Return the (x, y) coordinate for the center point of the cell that contains the specified text.  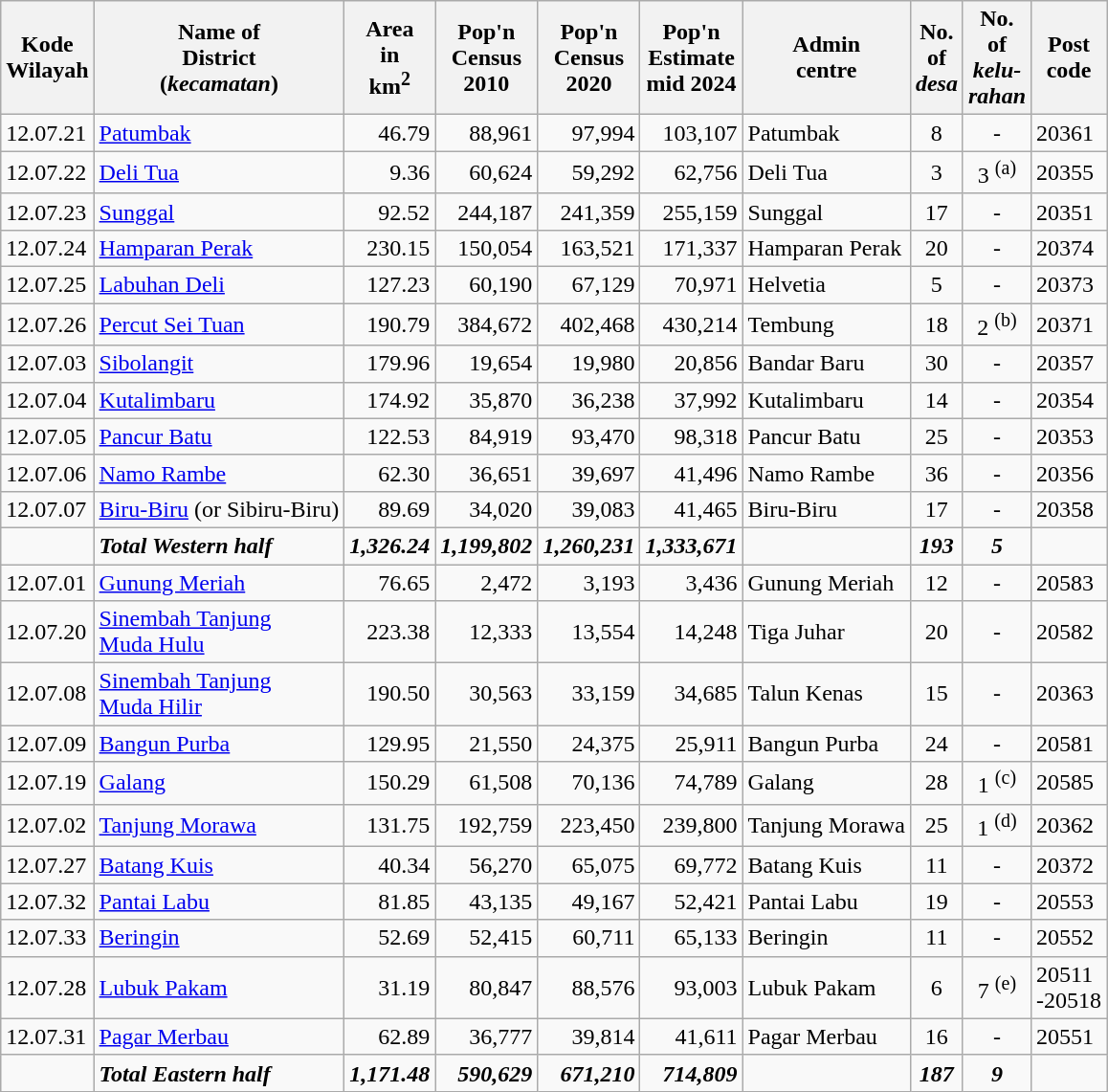
60,624 (486, 172)
12.07.22 (48, 172)
59,292 (589, 172)
20372 (1070, 865)
103,107 (691, 133)
39,083 (589, 509)
74,789 (691, 783)
62.89 (390, 1036)
150.29 (390, 783)
3,193 (589, 583)
Talun Kenas (827, 695)
12.07.20 (48, 632)
40.34 (390, 865)
88,576 (589, 988)
122.53 (390, 436)
20581 (1070, 744)
9.36 (390, 172)
Helvetia (827, 285)
192,759 (486, 825)
12.07.06 (48, 473)
70,136 (589, 783)
171,337 (691, 248)
39,697 (589, 473)
Biru-Biru (or Sibiru-Biru) (219, 509)
19 (936, 902)
150,054 (486, 248)
65,133 (691, 938)
12.07.25 (48, 285)
7 (e) (997, 988)
21,550 (486, 744)
671,210 (589, 1073)
Pop'nEstimate mid 2024 (691, 57)
20373 (1070, 285)
33,159 (589, 695)
12.07.09 (48, 744)
19,654 (486, 364)
Total Western half (219, 546)
24,375 (589, 744)
20374 (1070, 248)
81.85 (390, 902)
36,651 (486, 473)
16 (936, 1036)
37,992 (691, 400)
193 (936, 546)
223,450 (589, 825)
97,994 (589, 133)
65,075 (589, 865)
20553 (1070, 902)
19,980 (589, 364)
Total Eastern half (219, 1073)
402,468 (589, 325)
18 (936, 325)
2 (b) (997, 325)
12.07.21 (48, 133)
Kode Wilayah (48, 57)
Postcode (1070, 57)
14 (936, 400)
46.79 (390, 133)
92.52 (390, 212)
80,847 (486, 988)
230.15 (390, 248)
Area in km2 (390, 57)
43,135 (486, 902)
3,436 (691, 583)
24 (936, 744)
30 (936, 364)
31.19 (390, 988)
Sinembah TanjungMuda Hilir (219, 695)
20,856 (691, 364)
190.50 (390, 695)
12.07.01 (48, 583)
20585 (1070, 783)
20356 (1070, 473)
60,711 (589, 938)
163,521 (589, 248)
241,359 (589, 212)
36,777 (486, 1036)
3 (a) (997, 172)
Percut Sei Tuan (219, 325)
127.23 (390, 285)
20355 (1070, 172)
62,756 (691, 172)
20361 (1070, 133)
12.07.07 (48, 509)
20357 (1070, 364)
430,214 (691, 325)
20353 (1070, 436)
52.69 (390, 938)
Sinembah TanjungMuda Hulu (219, 632)
34,685 (691, 695)
36 (936, 473)
15 (936, 695)
1,199,802 (486, 546)
12,333 (486, 632)
76.65 (390, 583)
20351 (1070, 212)
49,167 (589, 902)
12.07.27 (48, 865)
20371 (1070, 325)
179.96 (390, 364)
714,809 (691, 1073)
9 (997, 1073)
131.75 (390, 825)
12.07.03 (48, 364)
20354 (1070, 400)
Labuhan Deli (219, 285)
1,333,671 (691, 546)
12.07.05 (48, 436)
98,318 (691, 436)
190.79 (390, 325)
223.38 (390, 632)
Tembung (827, 325)
No.ofkelu-rahan (997, 57)
8 (936, 133)
12.07.04 (48, 400)
13,554 (589, 632)
12.07.31 (48, 1036)
12.07.02 (48, 825)
No.ofdesa (936, 57)
187 (936, 1073)
88,961 (486, 133)
12.07.19 (48, 783)
69,772 (691, 865)
Pop'nCensus2010 (486, 57)
20358 (1070, 509)
20363 (1070, 695)
20583 (1070, 583)
12.07.28 (48, 988)
41,465 (691, 509)
3 (936, 172)
39,814 (589, 1036)
93,003 (691, 988)
12.07.24 (48, 248)
Biru-Biru (827, 509)
41,496 (691, 473)
25,911 (691, 744)
Tiga Juhar (827, 632)
93,470 (589, 436)
20552 (1070, 938)
1 (c) (997, 783)
36,238 (589, 400)
35,870 (486, 400)
129.95 (390, 744)
1 (d) (997, 825)
Pop'nCensus 2020 (589, 57)
20551 (1070, 1036)
89.69 (390, 509)
384,672 (486, 325)
20582 (1070, 632)
12.07.33 (48, 938)
590,629 (486, 1073)
1,326.24 (390, 546)
1,171.48 (390, 1073)
52,415 (486, 938)
30,563 (486, 695)
12.07.26 (48, 325)
41,611 (691, 1036)
Name ofDistrict(kecamatan) (219, 57)
61,508 (486, 783)
52,421 (691, 902)
60,190 (486, 285)
Bandar Baru (827, 364)
Admin centre (827, 57)
70,971 (691, 285)
255,159 (691, 212)
12.07.23 (48, 212)
84,919 (486, 436)
6 (936, 988)
12 (936, 583)
174.92 (390, 400)
34,020 (486, 509)
2,472 (486, 583)
239,800 (691, 825)
14,248 (691, 632)
12.07.32 (48, 902)
20362 (1070, 825)
20511-20518 (1070, 988)
67,129 (589, 285)
56,270 (486, 865)
12.07.08 (48, 695)
28 (936, 783)
244,187 (486, 212)
62.30 (390, 473)
1,260,231 (589, 546)
Sibolangit (219, 364)
